Return (x, y) of the center of cell containing provided text 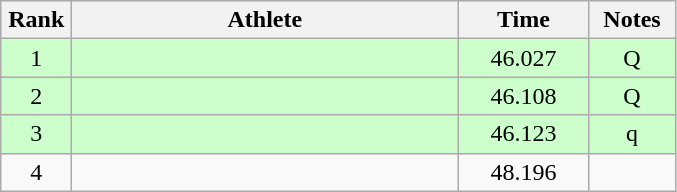
Time (524, 20)
48.196 (524, 172)
Athlete (265, 20)
46.027 (524, 58)
2 (36, 96)
46.108 (524, 96)
1 (36, 58)
3 (36, 134)
4 (36, 172)
Rank (36, 20)
46.123 (524, 134)
Notes (632, 20)
q (632, 134)
